Scan for the cell matching the given text and deliver its (X, Y) coordinate at center. 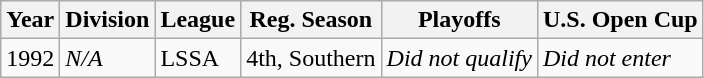
U.S. Open Cup (620, 20)
Did not enter (620, 58)
LSSA (198, 58)
Playoffs (459, 20)
Did not qualify (459, 58)
Reg. Season (311, 20)
League (198, 20)
Division (108, 20)
4th, Southern (311, 58)
Year (30, 20)
1992 (30, 58)
N/A (108, 58)
